Identify which cell holds the provided text, then report its (X, Y) central coordinate. 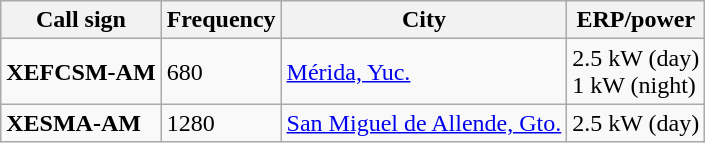
ERP/power (636, 20)
City (424, 20)
XESMA-AM (81, 123)
Frequency (221, 20)
1280 (221, 123)
Call sign (81, 20)
San Miguel de Allende, Gto. (424, 123)
2.5 kW (day)1 kW (night) (636, 72)
Mérida, Yuc. (424, 72)
2.5 kW (day) (636, 123)
680 (221, 72)
XEFCSM-AM (81, 72)
